Identify which cell holds the provided text, then report its [X, Y] central coordinate. 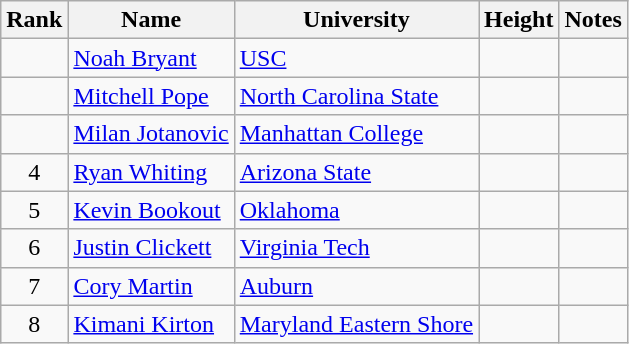
7 [34, 286]
8 [34, 324]
Maryland Eastern Shore [356, 324]
Arizona State [356, 172]
USC [356, 58]
6 [34, 248]
4 [34, 172]
Name [151, 20]
Mitchell Pope [151, 96]
Oklahoma [356, 210]
Justin Clickett [151, 248]
Kimani Kirton [151, 324]
Virginia Tech [356, 248]
University [356, 20]
Kevin Bookout [151, 210]
Cory Martin [151, 286]
Ryan Whiting [151, 172]
5 [34, 210]
North Carolina State [356, 96]
Noah Bryant [151, 58]
Notes [593, 20]
Height [519, 20]
Rank [34, 20]
Manhattan College [356, 134]
Milan Jotanovic [151, 134]
Auburn [356, 286]
